Detect which cell encompasses the target text, then output its [X, Y] center coordinate. 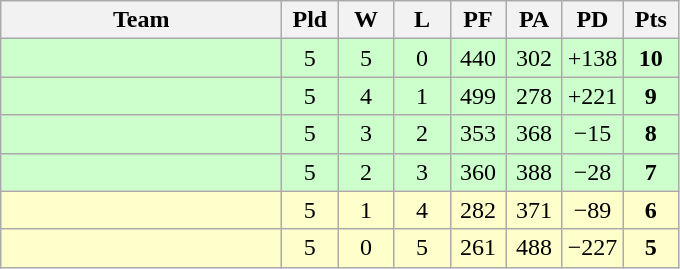
10 [651, 58]
+221 [592, 96]
302 [534, 58]
261 [478, 248]
282 [478, 210]
Pts [651, 20]
388 [534, 172]
353 [478, 134]
6 [651, 210]
371 [534, 210]
488 [534, 248]
Pld [310, 20]
−15 [592, 134]
L [422, 20]
360 [478, 172]
W [366, 20]
+138 [592, 58]
Team [142, 20]
368 [534, 134]
499 [478, 96]
PA [534, 20]
9 [651, 96]
PD [592, 20]
278 [534, 96]
8 [651, 134]
−227 [592, 248]
7 [651, 172]
PF [478, 20]
440 [478, 58]
−28 [592, 172]
−89 [592, 210]
